Capture the cell that displays the provided text and extract its [X, Y] central coordinate. 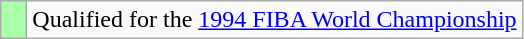
Qualified for the 1994 FIBA World Championship [274, 20]
